Search for the cell housing the specified text and yield its (X, Y) center coordinate. 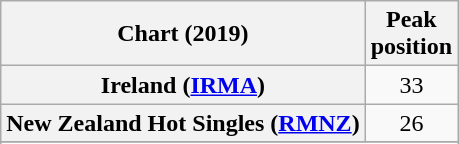
Peakposition (411, 34)
33 (411, 85)
26 (411, 123)
New Zealand Hot Singles (RMNZ) (183, 123)
Ireland (IRMA) (183, 85)
Chart (2019) (183, 34)
